Output the (X, Y) coordinate of the center of the cell containing the given text.  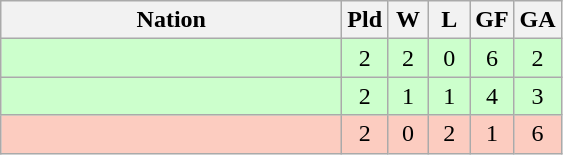
4 (492, 96)
GF (492, 20)
Pld (365, 20)
L (450, 20)
Nation (172, 20)
W (408, 20)
3 (538, 96)
GA (538, 20)
